Capture the cell that displays the provided text and extract its (X, Y) central coordinate. 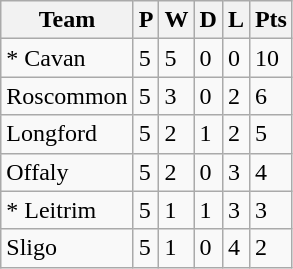
Pts (270, 20)
W (176, 20)
Offaly (67, 172)
Longford (67, 134)
Sligo (67, 248)
Team (67, 20)
6 (270, 96)
L (236, 20)
* Leitrim (67, 210)
10 (270, 58)
Roscommon (67, 96)
* Cavan (67, 58)
D (208, 20)
P (146, 20)
